Provide the (X, Y) coordinate of the cell's center where the given text is located.  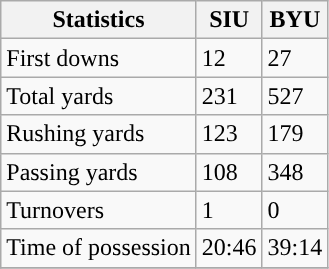
1 (229, 210)
Passing yards (99, 172)
108 (229, 172)
Turnovers (99, 210)
Time of possession (99, 248)
123 (229, 134)
39:14 (295, 248)
231 (229, 96)
27 (295, 58)
SIU (229, 20)
Total yards (99, 96)
First downs (99, 58)
Statistics (99, 20)
20:46 (229, 248)
348 (295, 172)
527 (295, 96)
179 (295, 134)
BYU (295, 20)
0 (295, 210)
Rushing yards (99, 134)
12 (229, 58)
